Detect which cell encompasses the target text, then output its [x, y] center coordinate. 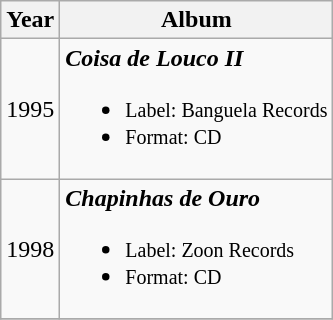
Chapinhas de OuroLabel: Zoon RecordsFormat: CD [196, 249]
Album [196, 20]
1998 [30, 249]
1995 [30, 109]
Coisa de Louco IILabel: Banguela RecordsFormat: CD [196, 109]
Year [30, 20]
